Identify which cell holds the provided text, then report its (x, y) central coordinate. 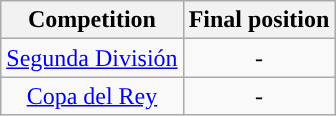
Final position (259, 20)
Copa del Rey (92, 96)
Segunda División (92, 58)
Competition (92, 20)
